For the text-containing cell, return its midpoint in (x, y) coordinate format. 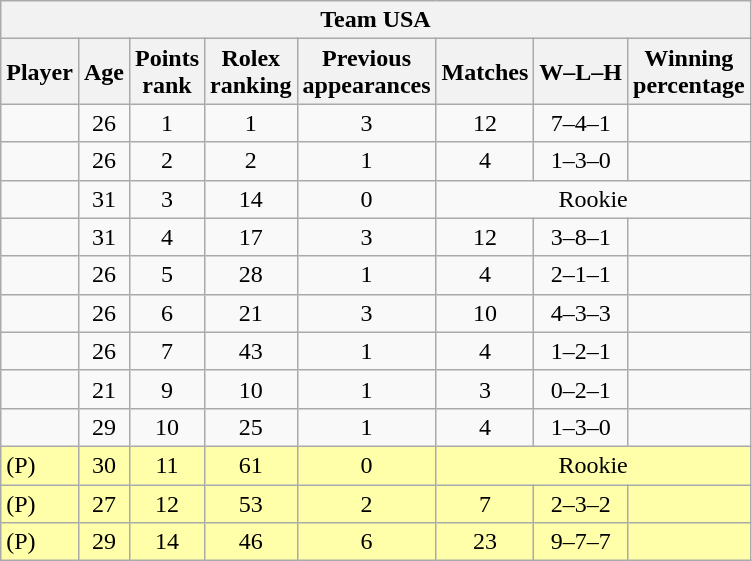
0–2–1 (581, 389)
4–3–3 (581, 313)
3–8–1 (581, 237)
17 (251, 237)
23 (485, 542)
43 (251, 351)
9–7–7 (581, 542)
Player (40, 72)
27 (104, 503)
28 (251, 275)
9 (166, 389)
Matches (485, 72)
53 (251, 503)
W–L–H (581, 72)
Pointsrank (166, 72)
30 (104, 465)
2–1–1 (581, 275)
Age (104, 72)
5 (166, 275)
25 (251, 427)
Winningpercentage (690, 72)
46 (251, 542)
11 (166, 465)
Rolexranking (251, 72)
61 (251, 465)
1–2–1 (581, 351)
7–4–1 (581, 123)
2–3–2 (581, 503)
Team USA (376, 20)
Previousappearances (366, 72)
